Provide the [x, y] coordinate of the cell's center where the given text is located.  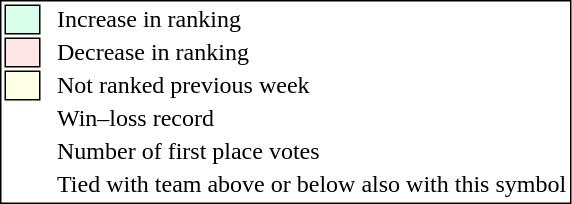
Number of first place votes [312, 151]
Decrease in ranking [312, 53]
Not ranked previous week [312, 85]
Win–loss record [312, 119]
Increase in ranking [312, 19]
Tied with team above or below also with this symbol [312, 185]
